Scan for the cell matching the given text and deliver its [X, Y] coordinate at center. 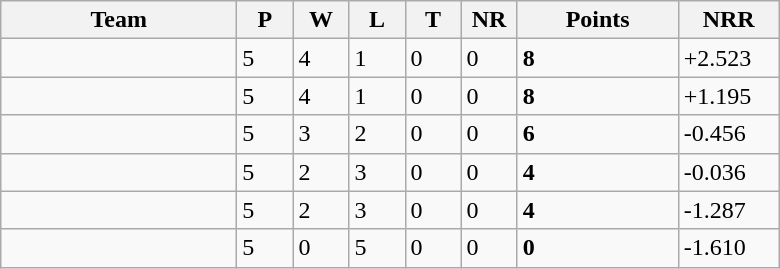
NRR [728, 20]
L [377, 20]
-0.036 [728, 172]
Team [119, 20]
Points [598, 20]
T [433, 20]
P [265, 20]
-0.456 [728, 134]
W [321, 20]
6 [598, 134]
+1.195 [728, 96]
-1.610 [728, 248]
NR [489, 20]
+2.523 [728, 58]
-1.287 [728, 210]
